For the text-containing cell, return its midpoint in [X, Y] coordinate format. 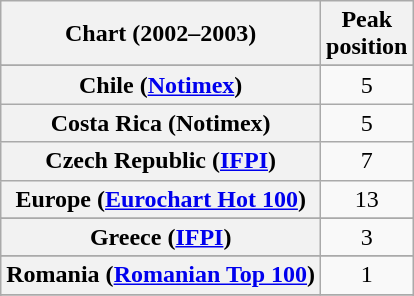
Costa Rica (Notimex) [161, 123]
1 [367, 275]
3 [367, 237]
13 [367, 199]
Chart (2002–2003) [161, 34]
Europe (Eurochart Hot 100) [161, 199]
Greece (IFPI) [161, 237]
Peakposition [367, 34]
Czech Republic (IFPI) [161, 161]
Romania (Romanian Top 100) [161, 275]
7 [367, 161]
Chile (Notimex) [161, 85]
